Pinpoint the cell where the given text exists, returning its (x, y) midpoint coordinate. 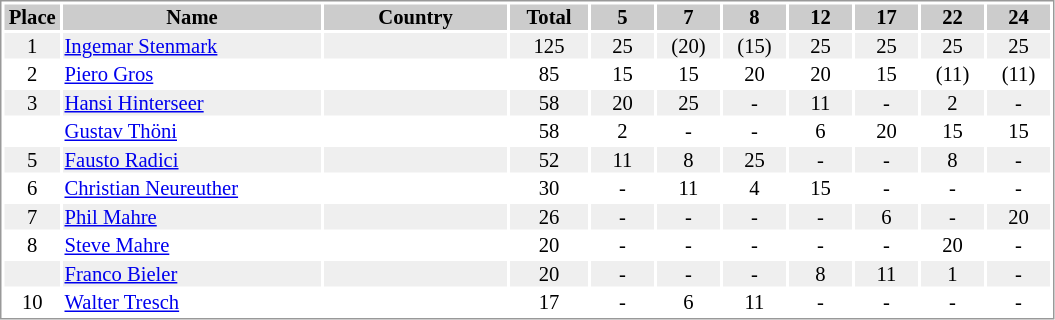
4 (754, 189)
26 (549, 217)
52 (549, 160)
Place (32, 17)
Name (192, 17)
Phil Mahre (192, 217)
Steve Mahre (192, 245)
30 (549, 189)
(15) (754, 46)
Piero Gros (192, 75)
3 (32, 103)
Hansi Hinterseer (192, 103)
22 (952, 17)
Ingemar Stenmark (192, 46)
(20) (688, 46)
125 (549, 46)
Walter Tresch (192, 303)
85 (549, 75)
Fausto Radici (192, 160)
10 (32, 303)
Franco Bieler (192, 274)
Gustav Thöni (192, 131)
Total (549, 17)
Christian Neureuther (192, 189)
12 (820, 17)
24 (1018, 17)
Country (416, 17)
